Locate the cell with the specified text and output its [X, Y] center coordinate. 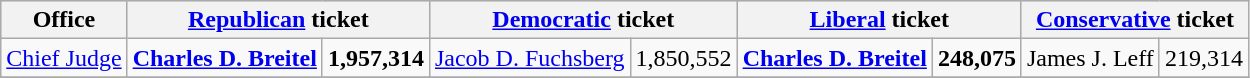
Conservative ticket [1134, 20]
1,957,314 [376, 58]
Republican ticket [278, 20]
Chief Judge [64, 58]
1,850,552 [684, 58]
James J. Leff [1090, 58]
Democratic ticket [583, 20]
Jacob D. Fuchsberg [530, 58]
248,075 [976, 58]
Liberal ticket [879, 20]
219,314 [1204, 58]
Office [64, 20]
